Provide the [x, y] coordinate of the cell's center where the given text is located.  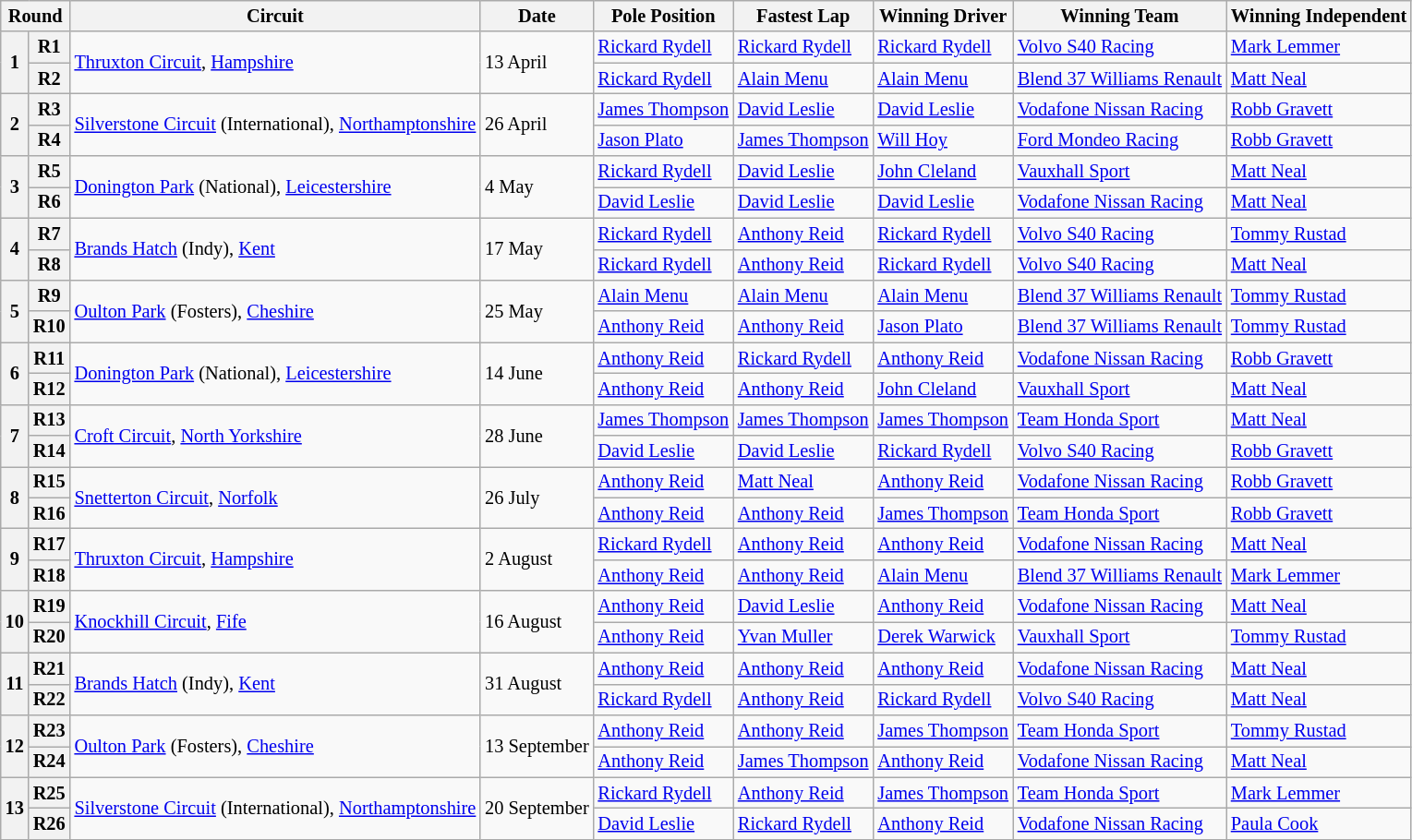
R4 [50, 140]
R9 [50, 295]
Pole Position [663, 16]
R15 [50, 482]
R21 [50, 668]
R14 [50, 451]
R8 [50, 265]
3 [15, 186]
Croft Circuit, North Yorkshire [275, 436]
13 April [537, 63]
6 [15, 373]
4 [15, 249]
R1 [50, 47]
R3 [50, 109]
R18 [50, 575]
2 August [537, 559]
Circuit [275, 16]
R10 [50, 327]
R23 [50, 730]
20 September [537, 809]
R24 [50, 762]
Ford Mondeo Racing [1119, 140]
8 [15, 497]
Will Hoy [942, 140]
25 May [537, 310]
5 [15, 310]
31 August [537, 683]
Derek Warwick [942, 637]
R11 [50, 358]
26 April [537, 124]
17 May [537, 249]
12 [15, 746]
R17 [50, 544]
R6 [50, 202]
Winning Independent [1319, 16]
10 [15, 622]
4 May [537, 186]
7 [15, 436]
9 [15, 559]
R22 [50, 700]
R12 [50, 389]
R7 [50, 234]
R2 [50, 78]
2 [15, 124]
13 [15, 809]
11 [15, 683]
R20 [50, 637]
Fastest Lap [803, 16]
Date [537, 16]
R5 [50, 172]
26 July [537, 497]
Knockhill Circuit, Fife [275, 622]
Paula Cook [1319, 823]
Winning Team [1119, 16]
28 June [537, 436]
16 August [537, 622]
R25 [50, 793]
Snetterton Circuit, Norfolk [275, 497]
Yvan Muller [803, 637]
R19 [50, 606]
Round [35, 16]
13 September [537, 746]
14 June [537, 373]
R16 [50, 513]
R26 [50, 823]
R13 [50, 420]
1 [15, 63]
Winning Driver [942, 16]
